Return [x, y] of the center of cell containing provided text 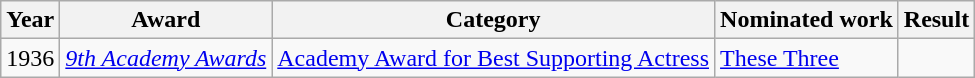
Result [936, 20]
These Three [807, 58]
Academy Award for Best Supporting Actress [494, 58]
9th Academy Awards [166, 58]
Nominated work [807, 20]
Year [30, 20]
Category [494, 20]
1936 [30, 58]
Award [166, 20]
